Return the (X, Y) coordinate for the center point of the cell that contains the specified text.  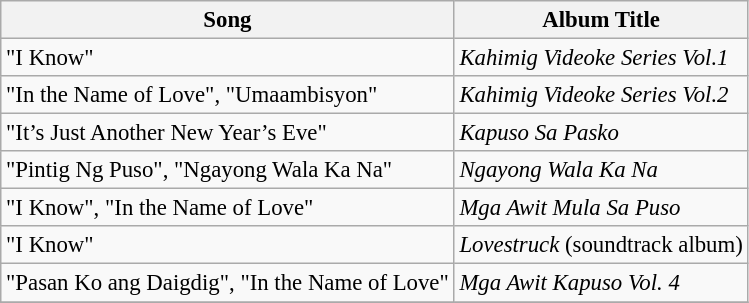
Lovestruck (soundtrack album) (601, 245)
Ngayong Wala Ka Na (601, 170)
Album Title (601, 20)
"Pintig Ng Puso", "Ngayong Wala Ka Na" (228, 170)
Kapuso Sa Pasko (601, 133)
Mga Awit Kapuso Vol. 4 (601, 283)
Kahimig Videoke Series Vol.2 (601, 95)
Mga Awit Mula Sa Puso (601, 208)
Kahimig Videoke Series Vol.1 (601, 58)
"It’s Just Another New Year’s Eve" (228, 133)
Song (228, 20)
"I Know", "In the Name of Love" (228, 208)
"In the Name of Love", "Umaambisyon" (228, 95)
"Pasan Ko ang Daigdig", "In the Name of Love" (228, 283)
